For the text-containing cell, return its midpoint in [x, y] coordinate format. 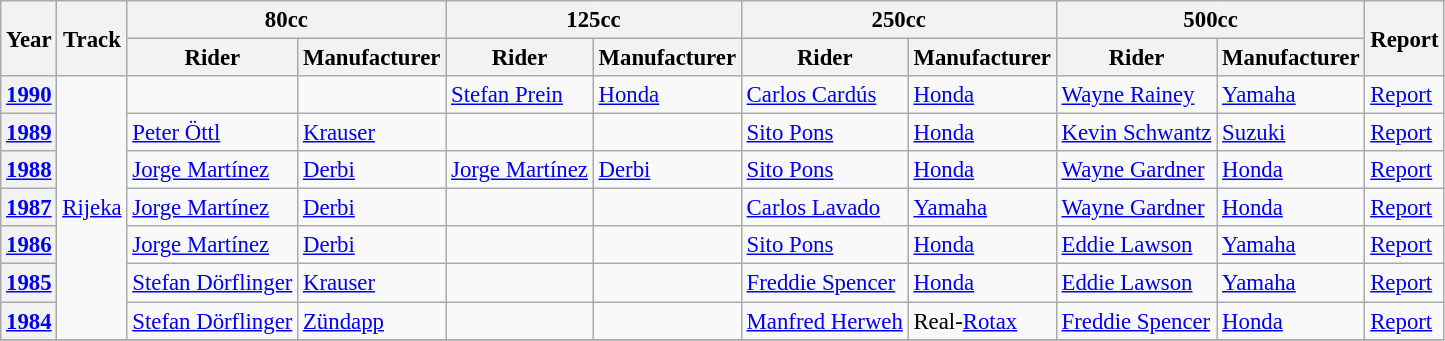
250cc [898, 20]
80cc [286, 20]
Kevin Schwantz [1136, 133]
1984 [29, 321]
Stefan Prein [520, 95]
1990 [29, 95]
1986 [29, 245]
Manfred Herweh [824, 321]
1989 [29, 133]
Rijeka [92, 208]
1987 [29, 208]
1988 [29, 170]
125cc [594, 20]
Track [92, 38]
Year [29, 38]
Suzuki [1291, 133]
Carlos Lavado [824, 208]
Real-Rotax [982, 321]
1985 [29, 283]
Zündapp [372, 321]
Peter Öttl [212, 133]
500cc [1210, 20]
Carlos Cardús [824, 95]
Wayne Rainey [1136, 95]
